Pinpoint the cell where the given text exists, returning its (x, y) midpoint coordinate. 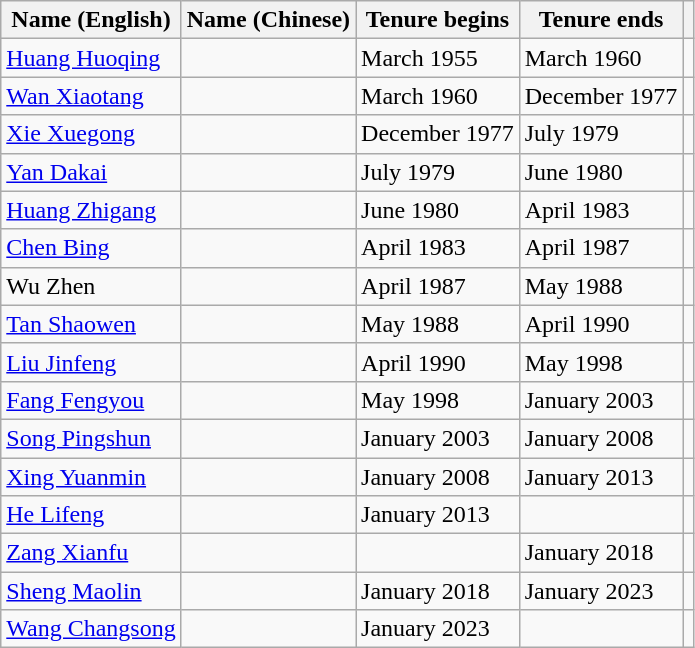
Huang Zhigang (91, 210)
Zang Xianfu (91, 553)
Song Pingshun (91, 438)
Tan Shaowen (91, 324)
Tenure ends (601, 20)
Xie Xuegong (91, 134)
Chen Bing (91, 248)
He Lifeng (91, 515)
Name (Chinese) (268, 20)
Yan Dakai (91, 172)
Wan Xiaotang (91, 96)
Wu Zhen (91, 286)
March 1955 (438, 58)
Sheng Maolin (91, 591)
Name (English) (91, 20)
Xing Yuanmin (91, 477)
Tenure begins (438, 20)
Huang Huoqing (91, 58)
Wang Changsong (91, 629)
Fang Fengyou (91, 400)
Liu Jinfeng (91, 362)
